Locate the cell with the specified text and output its [X, Y] center coordinate. 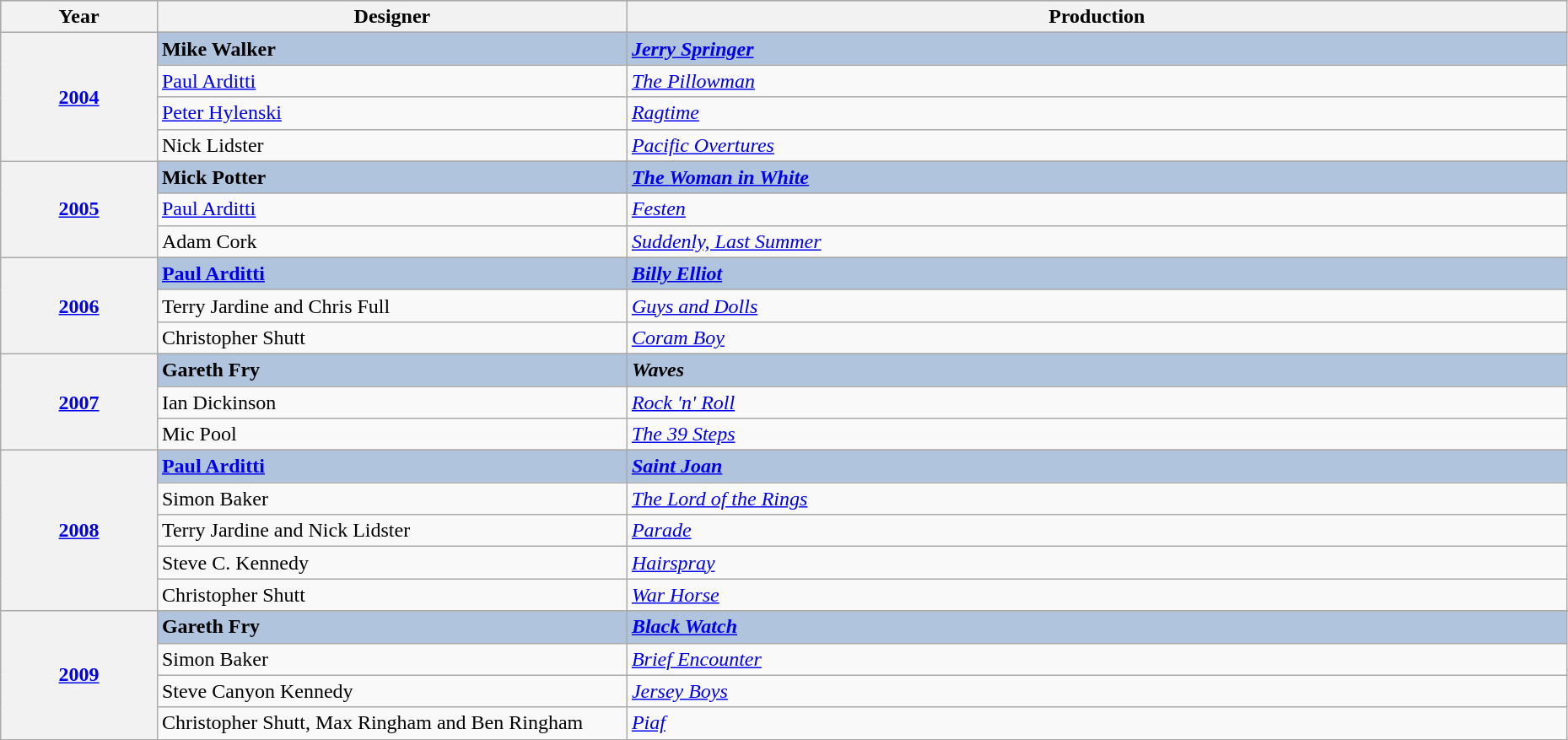
Suddenly, Last Summer [1097, 241]
2007 [79, 402]
2004 [79, 97]
Mike Walker [391, 49]
Ian Dickinson [391, 402]
Year [79, 17]
2005 [79, 209]
Ragtime [1097, 113]
Peter Hylenski [391, 113]
War Horse [1097, 595]
Coram Boy [1097, 338]
Adam Cork [391, 241]
Black Watch [1097, 627]
Parade [1097, 531]
The Lord of the Rings [1097, 499]
Designer [391, 17]
Mick Potter [391, 177]
2008 [79, 531]
2006 [79, 305]
Nick Lidster [391, 145]
Guys and Dolls [1097, 305]
The 39 Steps [1097, 435]
2009 [79, 675]
Billy Elliot [1097, 273]
Rock 'n' Roll [1097, 402]
Festen [1097, 209]
Production [1097, 17]
The Pillowman [1097, 81]
Mic Pool [391, 435]
Jersey Boys [1097, 691]
Christopher Shutt, Max Ringham and Ben Ringham [391, 723]
The Woman in White [1097, 177]
Saint Joan [1097, 467]
Brief Encounter [1097, 659]
Hairspray [1097, 563]
Jerry Springer [1097, 49]
Piaf [1097, 723]
Terry Jardine and Nick Lidster [391, 531]
Waves [1097, 370]
Terry Jardine and Chris Full [391, 305]
Pacific Overtures [1097, 145]
Steve Canyon Kennedy [391, 691]
Steve C. Kennedy [391, 563]
